Detect which cell encompasses the target text, then output its (x, y) center coordinate. 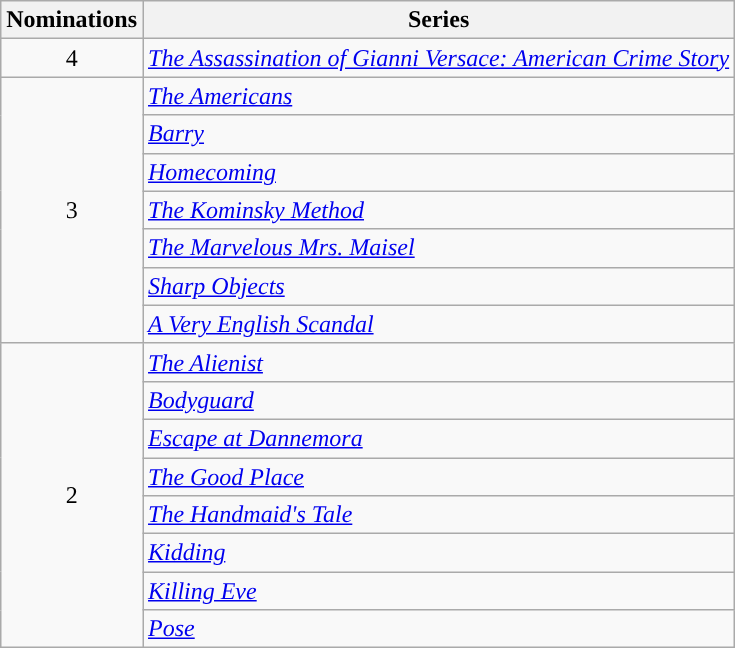
Escape at Dannemora (438, 438)
The Alienist (438, 362)
Kidding (438, 553)
Pose (438, 629)
3 (72, 210)
Bodyguard (438, 400)
Homecoming (438, 172)
Barry (438, 134)
The Kominsky Method (438, 210)
A Very English Scandal (438, 324)
4 (72, 58)
Series (438, 20)
The Marvelous Mrs. Maisel (438, 248)
The Americans (438, 96)
Sharp Objects (438, 286)
The Assassination of Gianni Versace: American Crime Story (438, 58)
Killing Eve (438, 591)
2 (72, 495)
The Good Place (438, 477)
Nominations (72, 20)
The Handmaid's Tale (438, 515)
